Scan for the cell matching the given text and deliver its (X, Y) coordinate at center. 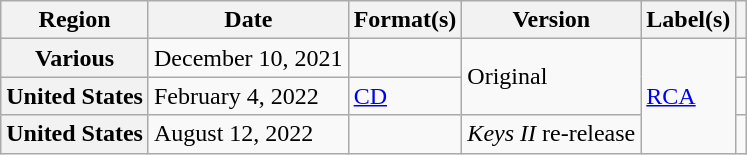
February 4, 2022 (248, 96)
Keys II re-release (552, 134)
Version (552, 20)
Various (75, 58)
CD (405, 96)
Date (248, 20)
Format(s) (405, 20)
Original (552, 77)
Label(s) (688, 20)
December 10, 2021 (248, 58)
RCA (688, 96)
August 12, 2022 (248, 134)
Region (75, 20)
